Search for the cell housing the specified text and yield its [X, Y] center coordinate. 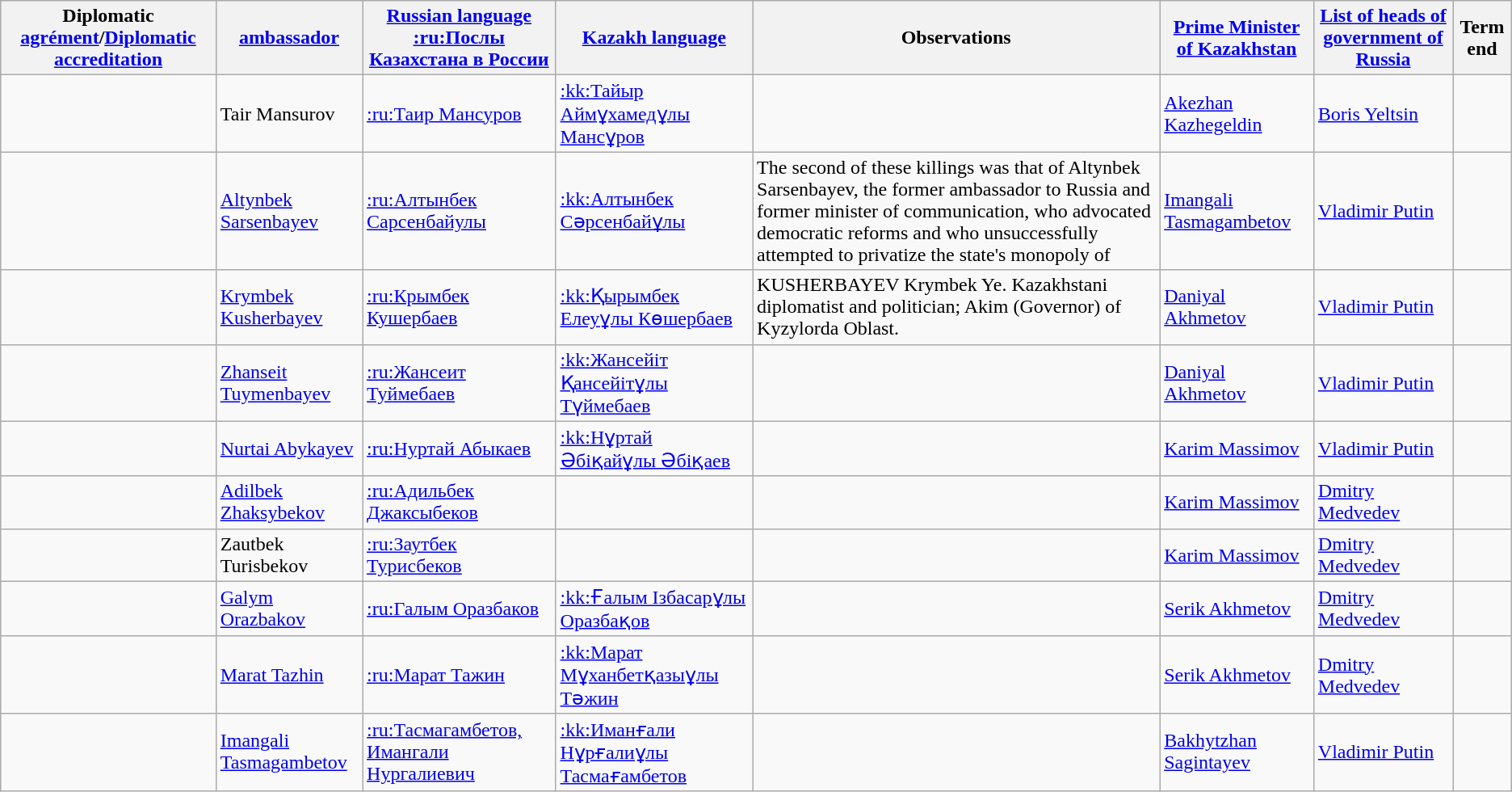
:ru:Жансеит Туймебаев [459, 383]
Krymbek Kusherbayev [289, 307]
:kk:Иманғали Нұрғалиұлы Тасмағамбетов [654, 752]
:ru:Крымбек Кушербаев [459, 307]
:kk:Ғалым Ізбасарұлы Оразбақов [654, 609]
:ru:Галым Оразбаков [459, 609]
:ru:Тасмагамбетов, Имангали Нургалиевич [459, 752]
Bakhytzhan Sagintayev [1237, 752]
Russian language:ru:Послы Казахстана в России [459, 38]
:kk:Жансейіт Қансейітұлы Түймебаев [654, 383]
Observations [956, 38]
Zhanseit Tuymenbayev [289, 383]
Boris Yeltsin [1383, 113]
Akezhan Kazhegeldin [1237, 113]
:kk:Алтынбек Сәрсенбайұлы [654, 211]
ambassador [289, 38]
:kk:Нұртай Әбіқайұлы Әбіқаев [654, 449]
:ru:Алтынбек Сарсенбайулы [459, 211]
Diplomatic agrément/Diplomatic accreditation [108, 38]
Zautbek Turisbekov [289, 554]
Kazakh language [654, 38]
Galym Orazbakov [289, 609]
:kk:Қырымбек Елеуұлы Көшербаев [654, 307]
:ru:Адильбек Джаксыбеков [459, 503]
Marat Tazhin [289, 674]
KUSHERBAYEV Krymbek Ye. Kazakhstani diplomatist and politician; Akim (Governor) of Kyzylorda Oblast. [956, 307]
:kk:Тайыр Аймұхамедұлы Мансұров [654, 113]
:ru:Нуртай Абыкаев [459, 449]
Adilbek Zhaksybekov [289, 503]
:ru:Марат Тажин [459, 674]
Altynbek Sarsenbayev [289, 211]
:kk:Марат Мұханбетқазыұлы Тәжин [654, 674]
Prime Minister of Kazakhstan [1237, 38]
Nurtai Abykayev [289, 449]
Tair Mansurov [289, 113]
:ru:Заутбек Турисбеков [459, 554]
List of heads of government of Russia [1383, 38]
:ru:Таир Мансуров [459, 113]
Term end [1483, 38]
